Search for the cell housing the specified text and yield its [X, Y] center coordinate. 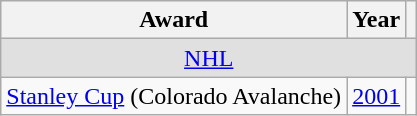
Stanley Cup (Colorado Avalanche) [174, 96]
NHL [209, 58]
2001 [376, 96]
Award [174, 20]
Year [376, 20]
